Scan for the cell matching the given text and deliver its [x, y] coordinate at center. 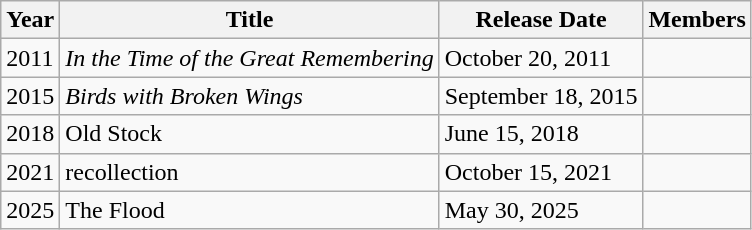
In the Time of the Great Remembering [250, 58]
October 15, 2021 [541, 172]
2018 [30, 134]
Birds with Broken Wings [250, 96]
Release Date [541, 20]
June 15, 2018 [541, 134]
2025 [30, 210]
Year [30, 20]
2011 [30, 58]
2015 [30, 96]
recollection [250, 172]
May 30, 2025 [541, 210]
Title [250, 20]
Members [697, 20]
2021 [30, 172]
October 20, 2011 [541, 58]
Old Stock [250, 134]
The Flood [250, 210]
September 18, 2015 [541, 96]
